Pinpoint the cell where the given text exists, returning its [X, Y] midpoint coordinate. 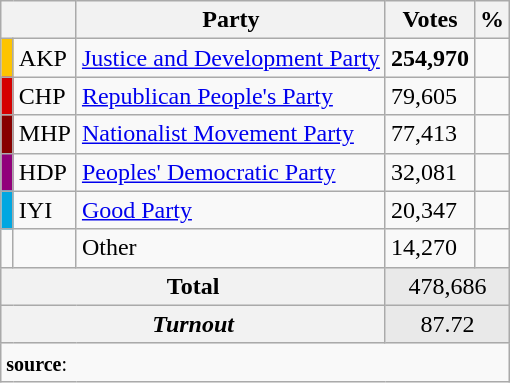
Good Party [230, 210]
478,686 [447, 286]
Turnout [194, 324]
Republican People's Party [230, 96]
Nationalist Movement Party [230, 134]
32,081 [430, 172]
14,270 [430, 248]
254,970 [430, 58]
Party [230, 20]
Votes [430, 20]
source: [256, 362]
CHP [44, 96]
79,605 [430, 96]
77,413 [430, 134]
Other [230, 248]
Total [194, 286]
% [492, 20]
87.72 [447, 324]
HDP [44, 172]
Justice and Development Party [230, 58]
MHP [44, 134]
Peoples' Democratic Party [230, 172]
AKP [44, 58]
IYI [44, 210]
20,347 [430, 210]
